Provide the [x, y] coordinate of the cell's center where the given text is located.  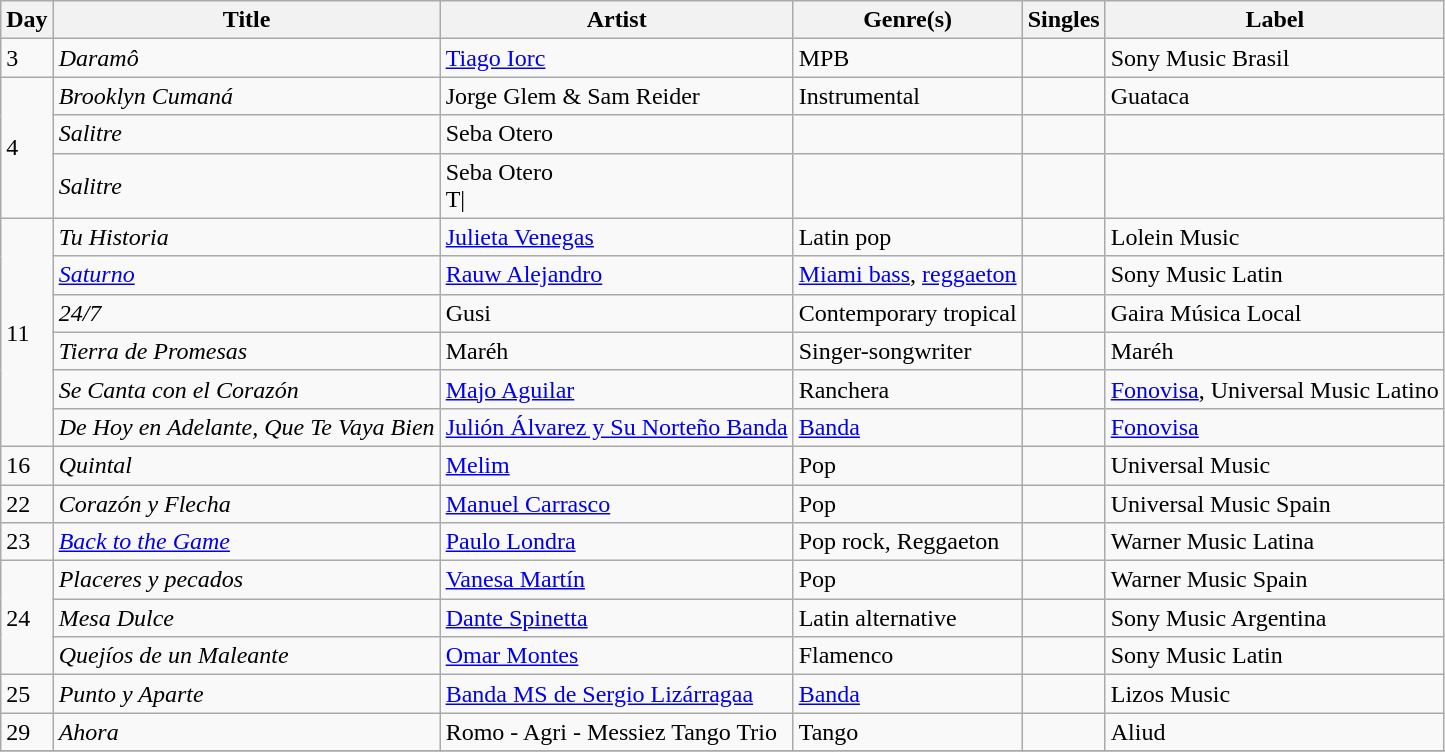
Sony Music Brasil [1274, 58]
Contemporary tropical [908, 313]
Ranchera [908, 389]
MPB [908, 58]
Se Canta con el Corazón [246, 389]
Jorge Glem & Sam Reider [616, 96]
Gaira Música Local [1274, 313]
Fonovisa [1274, 427]
Seba OteroT| [616, 186]
Label [1274, 20]
3 [27, 58]
Majo Aguilar [616, 389]
22 [27, 503]
23 [27, 542]
Rauw Alejandro [616, 275]
11 [27, 332]
25 [27, 694]
Artist [616, 20]
Lizos Music [1274, 694]
Quejíos de un Maleante [246, 656]
Pop rock, Reggaeton [908, 542]
Latin alternative [908, 618]
Tiago Iorc [616, 58]
Aliud [1274, 732]
Mesa Dulce [246, 618]
Flamenco [908, 656]
Warner Music Latina [1274, 542]
Universal Music [1274, 465]
Placeres y pecados [246, 580]
24 [27, 618]
Instrumental [908, 96]
Fonovisa, Universal Music Latino [1274, 389]
Singer-songwriter [908, 351]
Back to the Game [246, 542]
De Hoy en Adelante, Que Te Vaya Bien [246, 427]
Julión Álvarez y Su Norteño Banda [616, 427]
Corazón y Flecha [246, 503]
Day [27, 20]
Banda MS de Sergio Lizárragaa [616, 694]
Genre(s) [908, 20]
Warner Music Spain [1274, 580]
Paulo Londra [616, 542]
Romo - Agri - Messiez Tango Trio [616, 732]
Punto y Aparte [246, 694]
Vanesa Martín [616, 580]
Quintal [246, 465]
Guataca [1274, 96]
Sony Music Argentina [1274, 618]
Title [246, 20]
16 [27, 465]
Dante Spinetta [616, 618]
Saturno [246, 275]
Universal Music Spain [1274, 503]
24/7 [246, 313]
Manuel Carrasco [616, 503]
Ahora [246, 732]
Latin pop [908, 237]
Seba Otero [616, 134]
Miami bass, reggaeton [908, 275]
29 [27, 732]
Daramô [246, 58]
Tierra de Promesas [246, 351]
4 [27, 148]
Lolein Music [1274, 237]
Tu Historia [246, 237]
Omar Montes [616, 656]
Singles [1064, 20]
Gusi [616, 313]
Melim [616, 465]
Tango [908, 732]
Julieta Venegas [616, 237]
Brooklyn Cumaná [246, 96]
